Identify which cell holds the provided text, then report its [x, y] central coordinate. 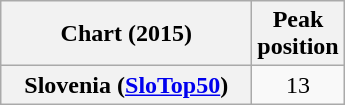
Chart (2015) [126, 34]
13 [298, 85]
Peak position [298, 34]
Slovenia (SloTop50) [126, 85]
